Pinpoint the cell where the given text exists, returning its (x, y) midpoint coordinate. 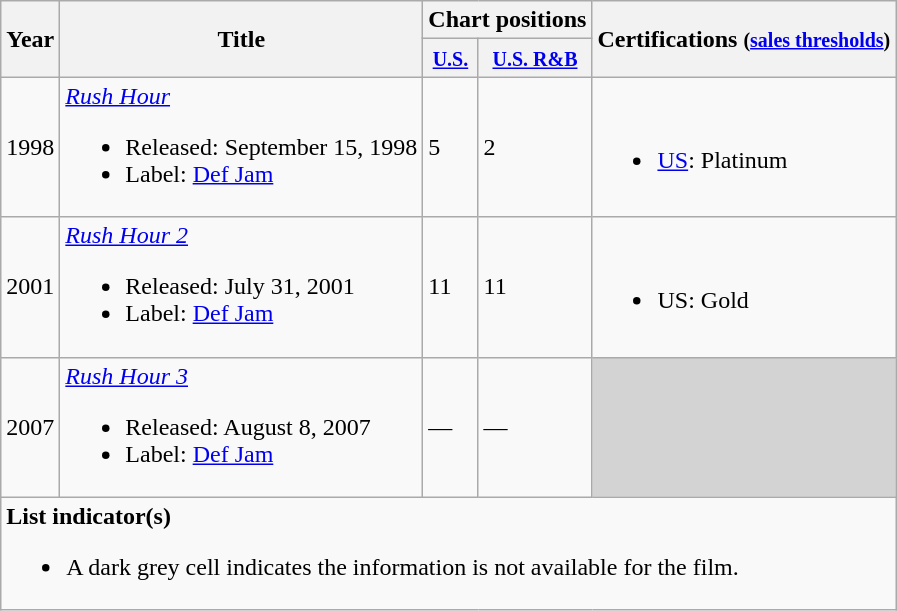
List indicator(s)A dark grey cell indicates the information is not available for the film. (448, 554)
2 (535, 147)
2001 (30, 287)
US: Platinum (744, 147)
U.S. (450, 58)
Year (30, 39)
Rush Hour 2Released: July 31, 2001Label: Def Jam (242, 287)
5 (450, 147)
Rush Hour 3Released: August 8, 2007Label: Def Jam (242, 427)
US: Gold (744, 287)
Chart positions (508, 20)
Rush HourReleased: September 15, 1998Label: Def Jam (242, 147)
1998 (30, 147)
2007 (30, 427)
Title (242, 39)
U.S. R&B (535, 58)
Certifications (sales thresholds) (744, 39)
